From the cell containing the given text, extract its center point as (x, y) coordinate. 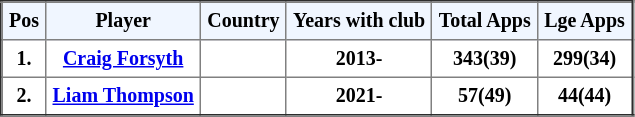
44(44) (586, 96)
Country (244, 21)
2021- (359, 96)
Craig Forsyth (124, 59)
2. (24, 96)
Liam Thompson (124, 96)
299(34) (586, 59)
343(39) (485, 59)
Lge Apps (586, 21)
2013- (359, 59)
Total Apps (485, 21)
57(49) (485, 96)
Pos (24, 21)
Years with club (359, 21)
1. (24, 59)
Player (124, 21)
